Identify which cell holds the provided text, then report its [x, y] central coordinate. 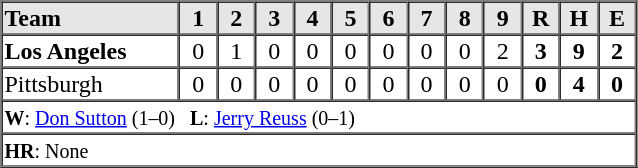
Los Angeles [91, 50]
H [579, 18]
HR: None [319, 150]
Pittsburgh [91, 84]
W: Don Sutton (1–0) L: Jerry Reuss (0–1) [319, 116]
5 [350, 18]
R [541, 18]
Team [91, 18]
8 [465, 18]
E [617, 18]
6 [388, 18]
7 [427, 18]
